Find where the given text appears and provide that cell's center as (X, Y) coordinate. 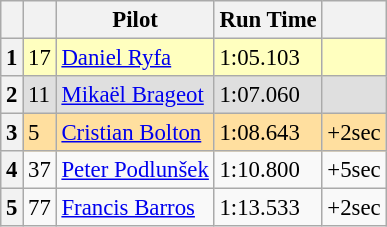
Cristian Bolton (135, 133)
+5sec (354, 170)
1:07.060 (268, 95)
Francis Barros (135, 208)
17 (40, 58)
3 (12, 133)
Run Time (268, 20)
1 (12, 58)
77 (40, 208)
Pilot (135, 20)
Peter Podlunšek (135, 170)
2 (12, 95)
37 (40, 170)
Mikaël Brageot (135, 95)
Daniel Ryfa (135, 58)
4 (12, 170)
1:05.103 (268, 58)
1:13.533 (268, 208)
1:08.643 (268, 133)
11 (40, 95)
1:10.800 (268, 170)
